Output the [X, Y] coordinate of the center of the cell containing the given text.  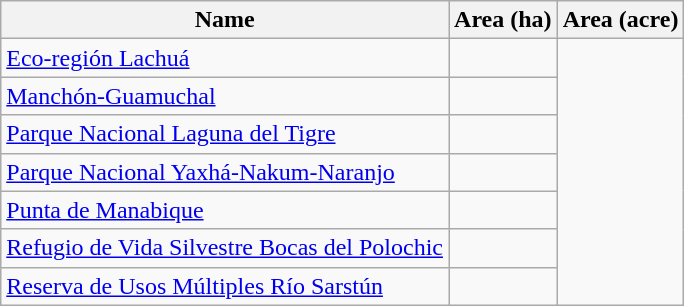
Refugio de Vida Silvestre Bocas del Polochic [225, 248]
Reserva de Usos Múltiples Río Sarstún [225, 286]
Manchón-Guamuchal [225, 96]
Name [225, 20]
Parque Nacional Laguna del Tigre [225, 134]
Punta de Manabique [225, 210]
Area (ha) [504, 20]
Parque Nacional Yaxhá-Nakum-Naranjo [225, 172]
Area (acre) [620, 20]
Eco-región Lachuá [225, 58]
